Search for the cell housing the specified text and yield its [X, Y] center coordinate. 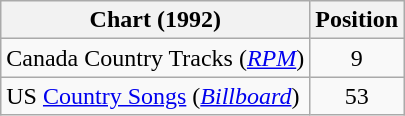
Chart (1992) [156, 20]
Position [357, 20]
Canada Country Tracks (RPM) [156, 58]
53 [357, 96]
US Country Songs (Billboard) [156, 96]
9 [357, 58]
